Identify which cell holds the provided text, then report its [x, y] central coordinate. 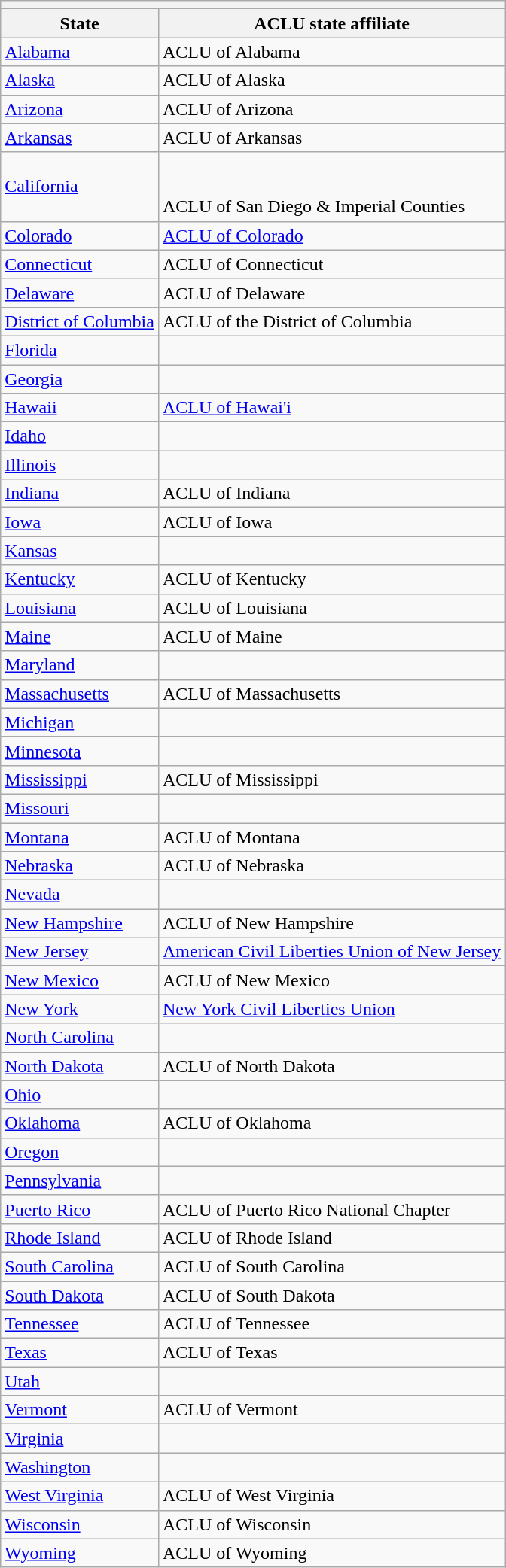
Puerto Rico [80, 1209]
ACLU of Wisconsin [331, 1524]
ACLU of Arkansas [331, 138]
ACLU of San Diego & Imperial Counties [331, 187]
ACLU of Connecticut [331, 264]
Alabama [80, 52]
ACLU of New Hampshire [331, 923]
Vermont [80, 1410]
Oklahoma [80, 1123]
ACLU of Colorado [331, 236]
Nevada [80, 895]
Washington [80, 1467]
Iowa [80, 522]
ACLU of Massachusetts [331, 694]
ACLU of Iowa [331, 522]
Massachusetts [80, 694]
Colorado [80, 236]
Illinois [80, 465]
Texas [80, 1353]
Louisiana [80, 608]
Indiana [80, 494]
Tennessee [80, 1324]
ACLU of Hawai'i [331, 408]
ACLU of Rhode Island [331, 1238]
ACLU of Indiana [331, 494]
ACLU of West Virginia [331, 1496]
ACLU of Tennessee [331, 1324]
Kentucky [80, 579]
ACLU of Montana [331, 837]
Ohio [80, 1095]
Kansas [80, 551]
ACLU of Delaware [331, 293]
ACLU of Maine [331, 637]
ACLU of New Mexico [331, 980]
ACLU of Alabama [331, 52]
Wyoming [80, 1553]
Alaska [80, 81]
New Hampshire [80, 923]
West Virginia [80, 1496]
Pennsylvania [80, 1181]
ACLU of Vermont [331, 1410]
South Carolina [80, 1266]
South Dakota [80, 1295]
Mississippi [80, 779]
Connecticut [80, 264]
New York [80, 1009]
North Carolina [80, 1038]
District of Columbia [80, 321]
ACLU of Alaska [331, 81]
ACLU of South Dakota [331, 1295]
Maryland [80, 665]
ACLU of Wyoming [331, 1553]
Georgia [80, 378]
Arizona [80, 109]
New York Civil Liberties Union [331, 1009]
California [80, 187]
Michigan [80, 722]
Montana [80, 837]
ACLU of the District of Columbia [331, 321]
ACLU of Kentucky [331, 579]
Virginia [80, 1439]
American Civil Liberties Union of New Jersey [331, 952]
State [80, 23]
New Jersey [80, 952]
Idaho [80, 436]
Utah [80, 1381]
ACLU state affiliate [331, 23]
ACLU of Oklahoma [331, 1123]
North Dakota [80, 1066]
ACLU of Mississippi [331, 779]
Nebraska [80, 866]
Maine [80, 637]
Oregon [80, 1152]
Hawaii [80, 408]
Minnesota [80, 751]
Arkansas [80, 138]
ACLU of Louisiana [331, 608]
Delaware [80, 293]
Florida [80, 350]
Wisconsin [80, 1524]
ACLU of Puerto Rico National Chapter [331, 1209]
ACLU of Arizona [331, 109]
New Mexico [80, 980]
Missouri [80, 808]
ACLU of North Dakota [331, 1066]
ACLU of Texas [331, 1353]
Rhode Island [80, 1238]
ACLU of Nebraska [331, 866]
ACLU of South Carolina [331, 1266]
